Search for the cell housing the specified text and yield its (X, Y) center coordinate. 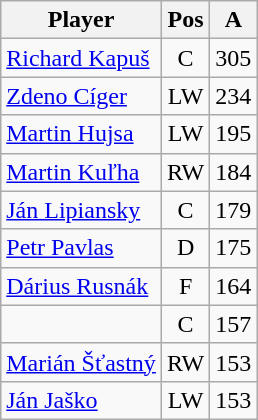
157 (234, 324)
Marián Šťastný (82, 362)
Pos (185, 20)
Martin Kuľha (82, 172)
Martin Hujsa (82, 134)
164 (234, 286)
Dárius Rusnák (82, 286)
Player (82, 20)
184 (234, 172)
175 (234, 248)
F (185, 286)
Zdeno Cíger (82, 96)
A (234, 20)
179 (234, 210)
D (185, 248)
Petr Pavlas (82, 248)
Ján Lipiansky (82, 210)
Richard Kapuš (82, 58)
Ján Jaško (82, 400)
234 (234, 96)
305 (234, 58)
195 (234, 134)
